Determine the [X, Y] coordinate at the center of the cell enclosing the given text.  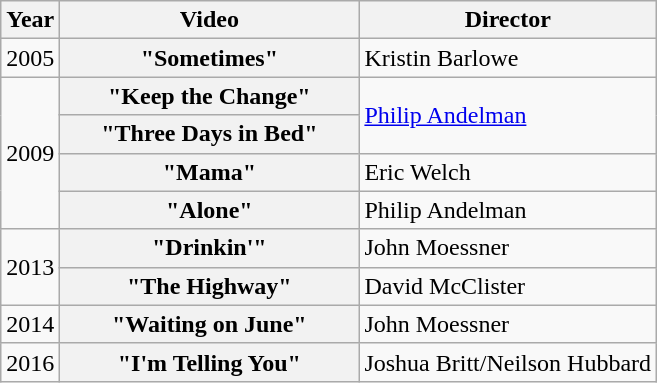
"Mama" [210, 172]
"Drinkin'" [210, 248]
Joshua Britt/Neilson Hubbard [508, 362]
"Three Days in Bed" [210, 134]
David McClister [508, 286]
Video [210, 20]
2009 [30, 153]
2005 [30, 58]
Director [508, 20]
Eric Welch [508, 172]
"Keep the Change" [210, 96]
"I'm Telling You" [210, 362]
2013 [30, 267]
"Waiting on June" [210, 324]
2014 [30, 324]
"The Highway" [210, 286]
Year [30, 20]
Kristin Barlowe [508, 58]
2016 [30, 362]
"Sometimes" [210, 58]
"Alone" [210, 210]
